Find where the given text appears and provide that cell's center as [x, y] coordinate. 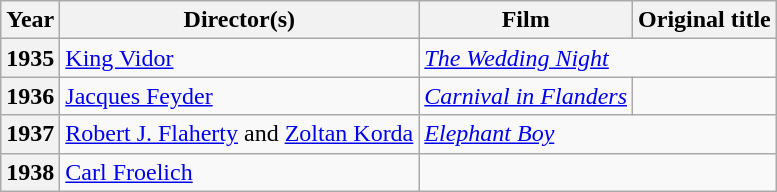
Carnival in Flanders [526, 96]
1936 [30, 96]
Carl Froelich [240, 172]
Robert J. Flaherty and Zoltan Korda [240, 134]
Jacques Feyder [240, 96]
Year [30, 20]
King Vidor [240, 58]
The Wedding Night [598, 58]
Director(s) [240, 20]
Film [526, 20]
Elephant Boy [598, 134]
Original title [705, 20]
1937 [30, 134]
1935 [30, 58]
1938 [30, 172]
